Pinpoint the cell where the given text exists, returning its [X, Y] midpoint coordinate. 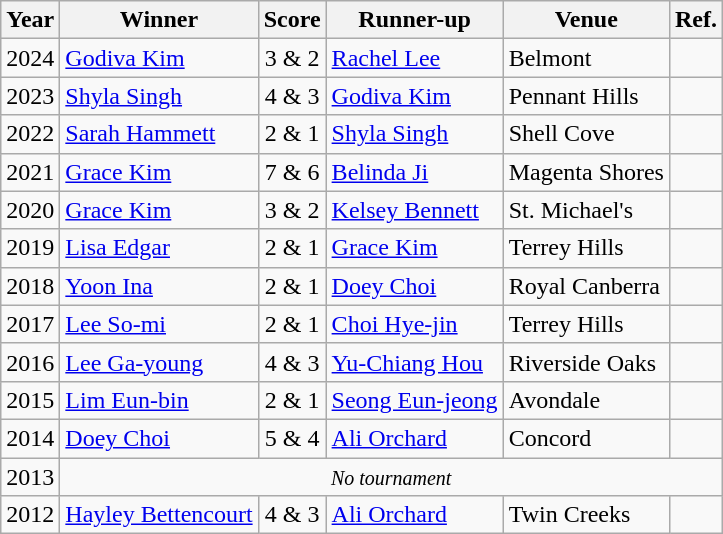
Twin Creeks [586, 515]
Kelsey Bennett [414, 210]
2022 [30, 134]
2015 [30, 400]
2013 [30, 477]
Yoon Ina [159, 286]
Concord [586, 438]
2016 [30, 362]
2023 [30, 96]
2012 [30, 515]
No tournament [392, 477]
Shell Cove [586, 134]
Winner [159, 20]
2018 [30, 286]
Riverside Oaks [586, 362]
Sarah Hammett [159, 134]
Lisa Edgar [159, 248]
Score [292, 20]
Lee Ga-young [159, 362]
Choi Hye-jin [414, 324]
Lim Eun-bin [159, 400]
Year [30, 20]
Ref. [696, 20]
7 & 6 [292, 172]
Seong Eun-jeong [414, 400]
2021 [30, 172]
Royal Canberra [586, 286]
Pennant Hills [586, 96]
St. Michael's [586, 210]
Runner-up [414, 20]
2014 [30, 438]
Belmont [586, 58]
Venue [586, 20]
Belinda Ji [414, 172]
Avondale [586, 400]
Magenta Shores [586, 172]
2017 [30, 324]
Hayley Bettencourt [159, 515]
Lee So-mi [159, 324]
2019 [30, 248]
Rachel Lee [414, 58]
2024 [30, 58]
2020 [30, 210]
5 & 4 [292, 438]
Yu-Chiang Hou [414, 362]
